Extract the [x, y] coordinate from the center of the cell holding the provided text.  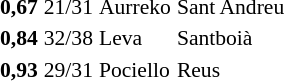
Leva [135, 38]
32/38 [68, 38]
